Output the (x, y) coordinate of the center of the cell containing the given text.  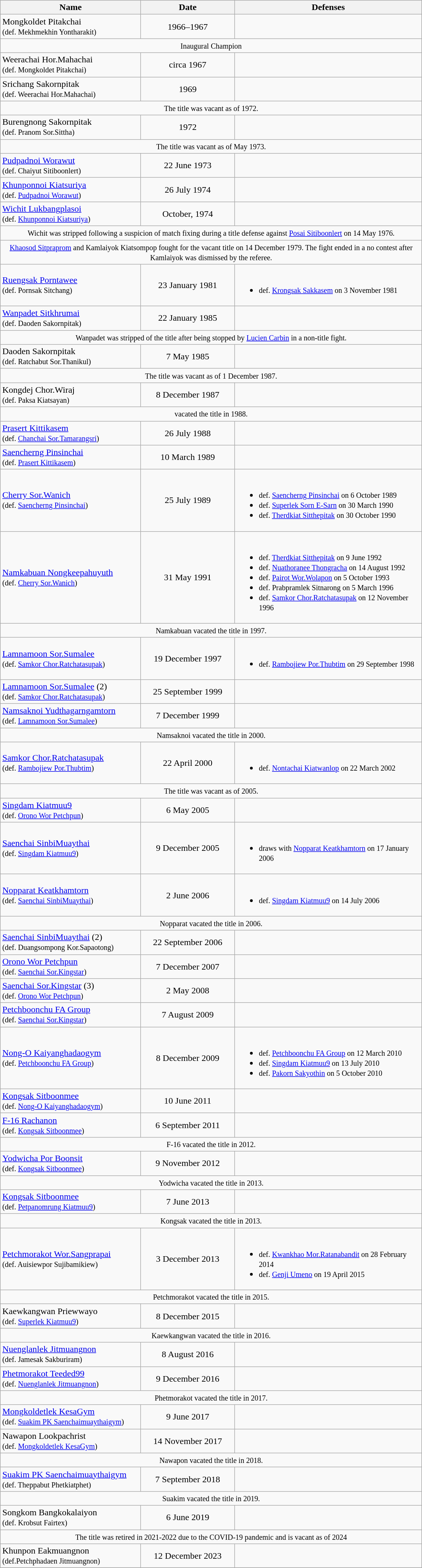
Kaewkangwan vacated the title in 2016. (211, 1335)
9 December 2005 (187, 848)
Nopparat Keatkhamtorn (def. Saenchai SinbiMuaythai) (71, 895)
7 December 2007 (187, 967)
Suakim vacated the title in 2019. (211, 1498)
Prasert Kittikasem (def. Chanchai Sor.Tamarangsri) (71, 433)
Nopparat vacated the title in 2006. (211, 923)
Namsaknoi Yudthagarngamtorn (def. Lamnamoon Sor.Sumalee) (71, 716)
Weerachai Hor.Mahachai (def. Mongkoldet Pitakchai) (71, 65)
Yodwicha Por Boonsit (def. Kongsak Sitboonmee) (71, 1163)
22 April 2000 (187, 763)
def. Krongsak Sakkasem on 3 November 1981 (328, 285)
Name (71, 7)
8 December 2015 (187, 1316)
7 May 1985 (187, 356)
Saenchai SinbiMuaythai (def. Singdam Kiatmuu9) (71, 848)
1969 (187, 89)
26 July 1988 (187, 433)
Saenchai Sor.Kingstar (3)(def. Orono Wor Petchpun) (71, 990)
Namkabuan vacated the title in 1997. (211, 630)
6 May 2005 (187, 810)
22 September 2006 (187, 942)
9 June 2017 (187, 1417)
10 March 1989 (187, 457)
1972 (187, 127)
Burengnong Sakornpitak (def. Pranom Sor.Sittha) (71, 127)
8 August 2016 (187, 1354)
10 June 2011 (187, 1101)
25 September 1999 (187, 691)
Petchmorakot vacated the title in 2015. (211, 1297)
25 July 1989 (187, 500)
Saenchai SinbiMuaythai (2)(def. Duangsompong Kor.Sapaotong) (71, 942)
Kongsak vacated the title in 2013. (211, 1221)
vacated the title in 1988. (211, 414)
23 January 1981 (187, 285)
Srichang Sakornpitak (def. Weerachai Hor.Mahachai) (71, 89)
draws with Nopparat Keatkhamtorn on 17 January 2006 (328, 848)
12 December 2023 (187, 1556)
def. Singdam Kiatmuu9 on 14 July 2006 (328, 895)
Wanpadet Sitkhrumai (def. Daoden Sakornpitak) (71, 318)
Wanpadet was stripped of the title after being stopped by Lucien Carbin in a non-title fight. (211, 337)
Defenses (328, 7)
Kongsak Sitboonmee (def. Petpanomrung Kiatmuu9) (71, 1202)
Inaugural Champion (211, 46)
Nawapon Lookpachrist(def. Mongkoldetlek KesaGym) (71, 1441)
Mongkoldetlek KesaGym (def. Suakim PK Saenchaimuaythaigym) (71, 1417)
6 September 2011 (187, 1125)
Wichit was stripped following a suspicion of match fixing during a title defense against Posai Sitiboonlert on 14 May 1976. (211, 233)
9 December 2016 (187, 1379)
Saencherng Pinsinchai (def. Prasert Kittikasem) (71, 457)
Daoden Sakornpitak (def. Ratchabut Sor.Thanikul) (71, 356)
2 May 2008 (187, 990)
Lamnamoon Sor.Sumalee (2) (def. Samkor Chor.Ratchatasupak) (71, 691)
def. Nontachai Kiatwanlop on 22 March 2002 (328, 763)
Petchboonchu FA Group (def. Saenchai Sor.Kingstar) (71, 1015)
Khunpon Eakmuangnon(def.Petchphadaen Jitmuangnon) (71, 1556)
8 December 2009 (187, 1058)
26 July 1974 (187, 189)
22 January 1985 (187, 318)
F-16 vacated the title in 2012. (211, 1144)
Khunponnoi Kiatsuriya (def. Pudpadnoi Worawut) (71, 189)
Ruengsak Porntawee (def. Pornsak Sitchang) (71, 285)
Kongsak Sitboonmee (def. Nong-O Kaiyanghadaogym) (71, 1101)
7 June 2013 (187, 1202)
Date (187, 7)
2 June 2006 (187, 895)
3 December 2013 (187, 1259)
Kaewkangwan Priewwayo (def. Superlek Kiatmuu9) (71, 1316)
Samkor Chor.Ratchatasupak (def. Rambojiew Por.Thubtim) (71, 763)
7 September 2018 (187, 1479)
F-16 Rachanon (def. Kongsak Sitboonmee) (71, 1125)
Kongdej Chor.Wiraj (def. Paksa Kiatsayan) (71, 395)
Mongkoldet Pitakchai (def. Mekhmekhin Yontharakit) (71, 27)
Wichit Lukbangplasoi (def. Khunponnoi Kiatsuriya) (71, 214)
Singdam Kiatmuu9 (def. Orono Wor Petchpun) (71, 810)
Nong-O Kaiyanghadaogym (def. Petchboonchu FA Group) (71, 1058)
Suakim PK Saenchaimuaythaigym(def. Theppabut Phetkiatphet) (71, 1479)
The title was retired in 2021-2022 due to the COVID-19 pandemic and is vacant as of 2024 (211, 1536)
Phetmorakot vacated the title in 2017. (211, 1398)
1966–1967 (187, 27)
Petchmorakot Wor.Sangprapai (def. Auisiewpor Sujibamikiew) (71, 1259)
19 December 1997 (187, 659)
22 June 1973 (187, 166)
October, 1974 (187, 214)
Cherry Sor.Wanich (def. Saencherng Pinsinchai) (71, 500)
6 June 2019 (187, 1518)
The title was vacant as of 1 December 1987. (211, 376)
Phetmorakot Teeded99 (def. Nuenglanlek Jitmuangnon) (71, 1379)
7 August 2009 (187, 1015)
14 November 2017 (187, 1441)
Orono Wor Petchpun (def. Saenchai Sor.Kingstar) (71, 967)
Yodwicha vacated the title in 2013. (211, 1182)
9 November 2012 (187, 1163)
The title was vacant as of 1972. (211, 108)
The title was vacant as of 2005. (211, 791)
def. Rambojiew Por.Thubtim on 29 September 1998 (328, 659)
def. Saencherng Pinsinchai on 6 October 1989def. Superlek Sorn E-Sarn on 30 March 1990def. Therdkiat Sitthepitak on 30 October 1990 (328, 500)
Songkom Bangkokalaiyon(def. Krobsut Fairtex) (71, 1518)
31 May 1991 (187, 577)
circa 1967 (187, 65)
Pudpadnoi Worawut (def. Chaiyut Sitiboonlert) (71, 166)
def. Petchboonchu FA Group on 12 March 2010def. Singdam Kiatmuu9 on 13 July 2010def. Pakorn Sakyothin on 5 October 2010 (328, 1058)
Nuenglanlek Jitmuangnon (def. Jamesak Sakburiram) (71, 1354)
Lamnamoon Sor.Sumalee (def. Samkor Chor.Ratchatasupak) (71, 659)
7 December 1999 (187, 716)
Namsaknoi vacated the title in 2000. (211, 735)
The title was vacant as of May 1973. (211, 146)
def. Kwankhao Mor.Ratanabandit on 28 February 2014def. Genji Umeno on 19 April 2015 (328, 1259)
Namkabuan Nongkeepahuyuth (def. Cherry Sor.Wanich) (71, 577)
8 December 1987 (187, 395)
Nawapon vacated the title in 2018. (211, 1460)
